For the text-containing cell, return its midpoint in [x, y] coordinate format. 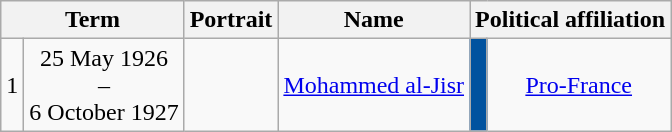
1 [12, 85]
Mohammed al-Jisr [374, 85]
Pro-France [579, 85]
Name [374, 20]
25 May 1926–6 October 1927 [104, 85]
Term [92, 20]
Political affiliation [570, 20]
Portrait [231, 20]
